Provide the (x, y) coordinate of the cell's center where the given text is located.  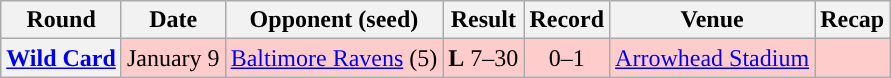
Opponent (seed) (334, 20)
Date (173, 20)
Round (62, 20)
Venue (712, 20)
Wild Card (62, 58)
Recap (852, 20)
Arrowhead Stadium (712, 58)
L 7–30 (484, 58)
Baltimore Ravens (5) (334, 58)
January 9 (173, 58)
Result (484, 20)
Record (567, 20)
0–1 (567, 58)
